Find where the given text appears and provide that cell's center as [x, y] coordinate. 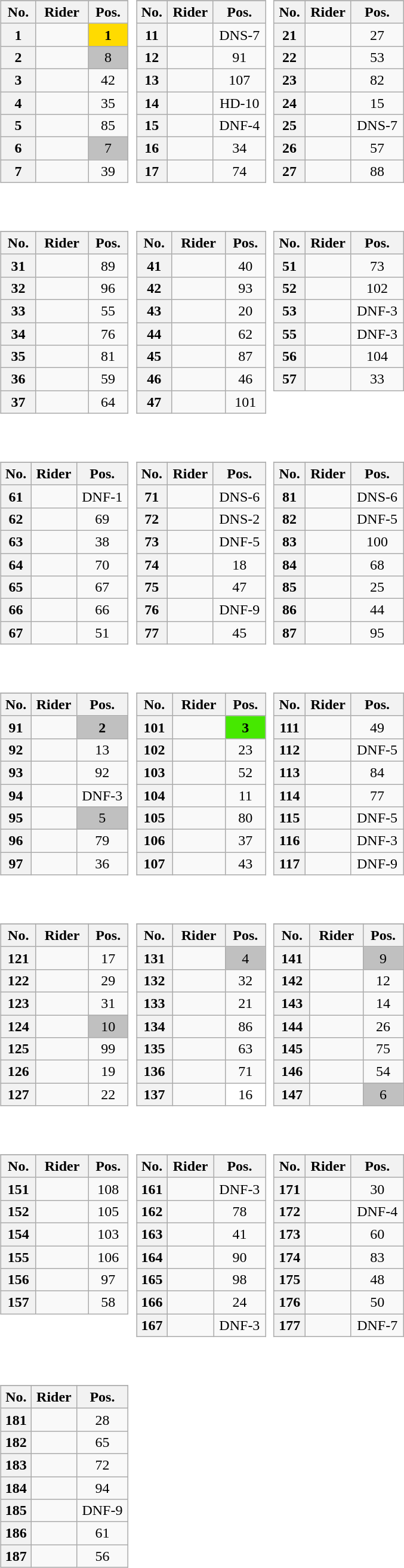
No. Rider Pos. 161 DNF-3 162 78 163 41 164 90 165 98 166 24 167 DNF-3 [203, 1238]
112 [289, 750]
184 [16, 1488]
113 [289, 772]
166 [152, 1303]
69 [102, 519]
48 [377, 1280]
99 [109, 1049]
186 [16, 1533]
122 [18, 981]
145 [292, 1049]
131 [155, 958]
DNF-1 [102, 496]
163 [152, 1234]
20 [245, 311]
182 [16, 1442]
40 [245, 265]
No. Rider Pos. 41 40 42 93 43 20 44 62 45 87 46 46 47 101 [203, 314]
38 [102, 542]
162 [152, 1211]
183 [16, 1465]
89 [109, 265]
146 [292, 1072]
60 [377, 1234]
18 [239, 565]
147 [292, 1094]
132 [155, 981]
80 [245, 818]
165 [152, 1280]
HD-10 [239, 103]
172 [289, 1211]
143 [292, 1003]
155 [18, 1257]
49 [377, 727]
29 [109, 981]
116 [289, 841]
108 [109, 1189]
154 [18, 1234]
137 [155, 1094]
161 [152, 1189]
185 [16, 1511]
30 [377, 1189]
No. Rider Pos. 71 DNS-6 72 DNS-2 73 DNF-5 74 18 75 47 76 DNF-9 77 45 [203, 545]
152 [18, 1211]
58 [109, 1303]
19 [109, 1072]
DNF-7 [377, 1325]
151 [18, 1189]
167 [152, 1325]
10 [109, 1026]
70 [102, 565]
111 [289, 727]
133 [155, 1003]
90 [240, 1257]
117 [289, 864]
173 [289, 1234]
125 [18, 1049]
59 [109, 379]
115 [289, 818]
124 [18, 1026]
181 [16, 1419]
174 [289, 1257]
123 [18, 1003]
134 [155, 1026]
79 [102, 841]
157 [18, 1303]
136 [155, 1072]
28 [102, 1419]
50 [377, 1303]
8 [109, 57]
68 [377, 565]
No. Rider Pos. 101 3 102 23 103 52 104 11 105 80 106 37 107 43 [203, 776]
No. Rider Pos. 131 4 132 32 133 21 134 86 135 63 136 71 137 16 [203, 1007]
171 [289, 1189]
78 [240, 1211]
135 [155, 1049]
54 [383, 1072]
175 [289, 1280]
141 [292, 958]
121 [18, 958]
164 [152, 1257]
144 [292, 1026]
114 [289, 795]
142 [292, 981]
88 [377, 171]
126 [18, 1072]
127 [18, 1094]
DNS-2 [239, 519]
100 [377, 542]
98 [240, 1280]
176 [289, 1303]
187 [16, 1556]
39 [109, 171]
156 [18, 1280]
177 [289, 1325]
9 [383, 958]
